Find where the given text appears and provide that cell's center as (x, y) coordinate. 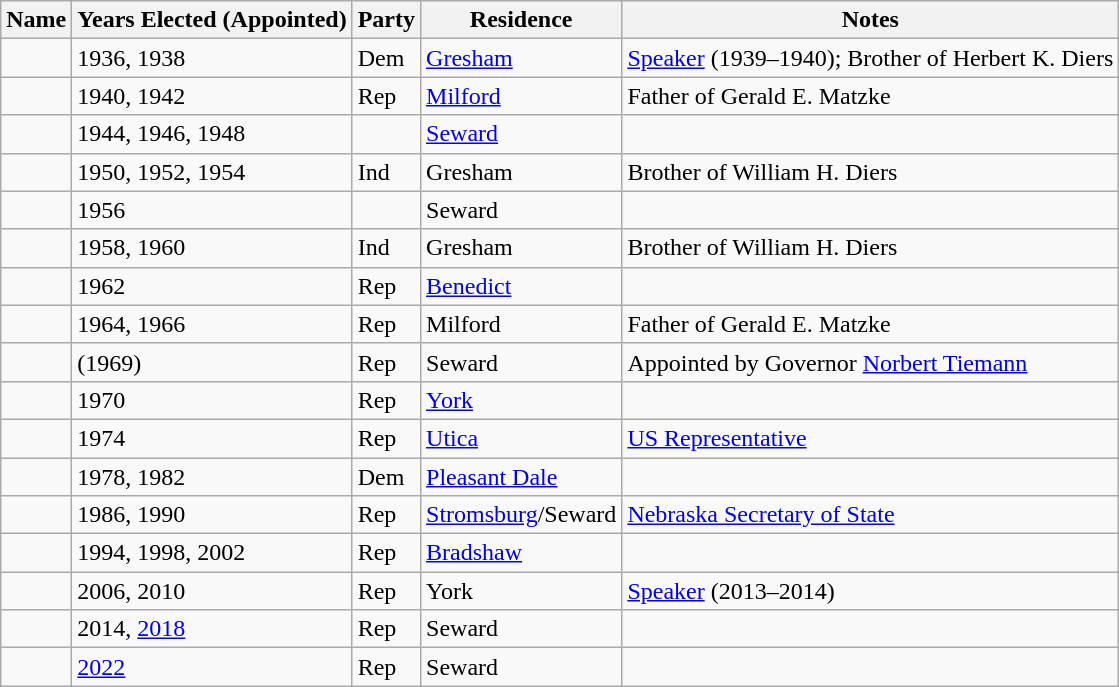
1994, 1998, 2002 (212, 553)
1956 (212, 210)
Nebraska Secretary of State (870, 515)
1974 (212, 438)
1944, 1946, 1948 (212, 134)
Name (36, 20)
2006, 2010 (212, 591)
Bradshaw (522, 553)
(1969) (212, 362)
2014, 2018 (212, 629)
1962 (212, 286)
US Representative (870, 438)
Stromsburg/Seward (522, 515)
1986, 1990 (212, 515)
Party (386, 20)
1940, 1942 (212, 96)
Utica (522, 438)
Years Elected (Appointed) (212, 20)
1936, 1938 (212, 58)
Residence (522, 20)
1958, 1960 (212, 248)
Speaker (1939–1940); Brother of Herbert K. Diers (870, 58)
1950, 1952, 1954 (212, 172)
Pleasant Dale (522, 477)
Appointed by Governor Norbert Tiemann (870, 362)
Notes (870, 20)
Benedict (522, 286)
Speaker (2013–2014) (870, 591)
1964, 1966 (212, 324)
1970 (212, 400)
1978, 1982 (212, 477)
2022 (212, 667)
